Pinpoint the cell where the given text exists, returning its (X, Y) midpoint coordinate. 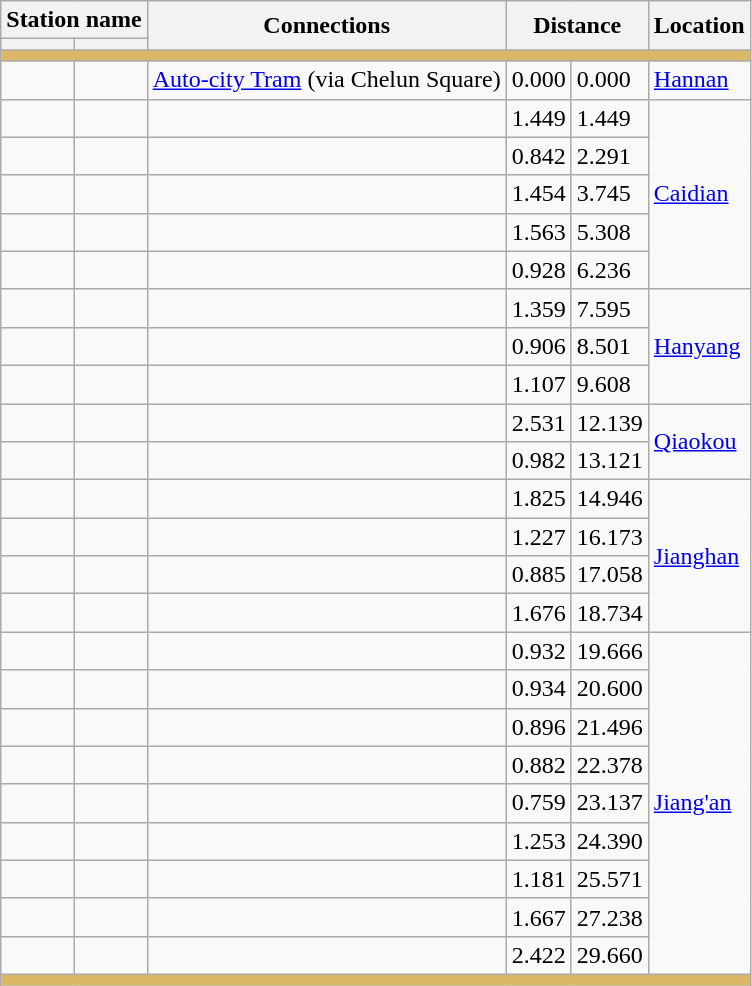
9.608 (610, 384)
5.308 (610, 232)
29.660 (610, 955)
8.501 (610, 346)
0.932 (538, 651)
25.571 (610, 879)
Qiaokou (699, 442)
2.422 (538, 955)
Station name (74, 20)
Caidian (699, 194)
0.842 (538, 156)
Connections (326, 26)
0.882 (538, 765)
Distance (577, 26)
13.121 (610, 461)
12.139 (610, 423)
22.378 (610, 765)
1.667 (538, 917)
Jiang'an (699, 804)
Hanyang (699, 346)
17.058 (610, 575)
0.934 (538, 689)
0.982 (538, 461)
1.563 (538, 232)
1.253 (538, 841)
Jianghan (699, 556)
1.227 (538, 537)
1.359 (538, 308)
2.291 (610, 156)
20.600 (610, 689)
2.531 (538, 423)
3.745 (610, 194)
24.390 (610, 841)
27.238 (610, 917)
Location (699, 26)
19.666 (610, 651)
0.906 (538, 346)
7.595 (610, 308)
0.885 (538, 575)
1.825 (538, 499)
0.928 (538, 270)
18.734 (610, 613)
0.896 (538, 727)
16.173 (610, 537)
Hannan (699, 80)
14.946 (610, 499)
Auto-city Tram (via Chelun Square) (326, 80)
21.496 (610, 727)
0.759 (538, 803)
6.236 (610, 270)
23.137 (610, 803)
1.181 (538, 879)
1.454 (538, 194)
1.676 (538, 613)
1.107 (538, 384)
